Return (x, y) of the center of cell containing provided text 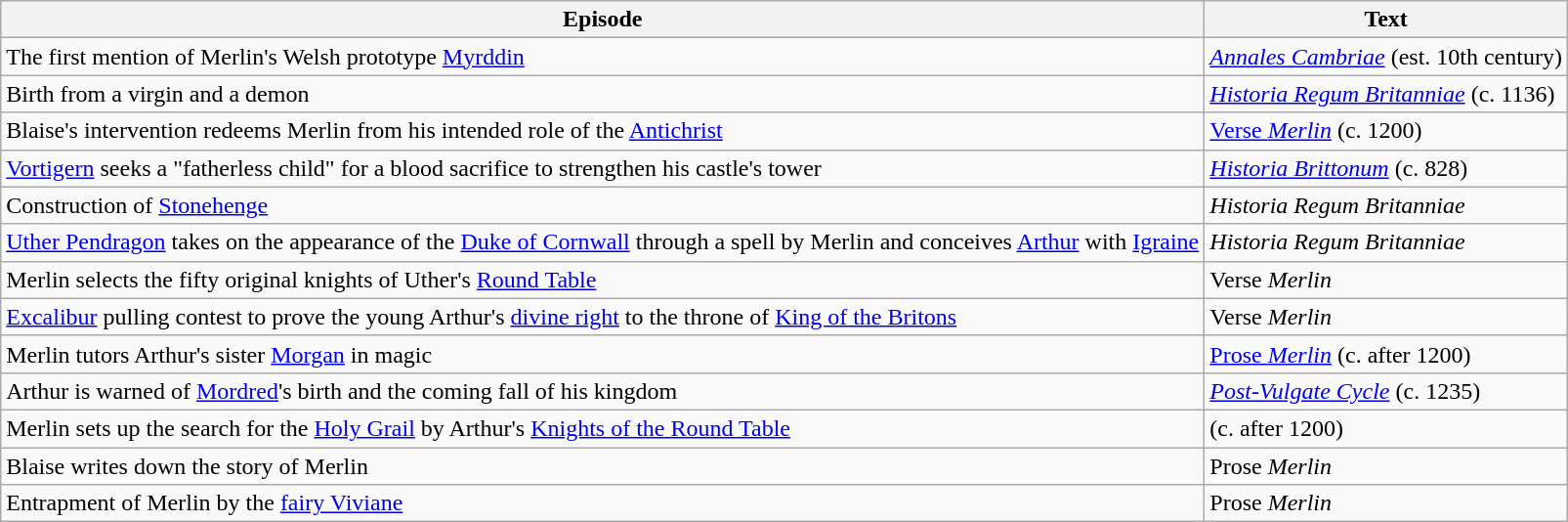
Construction of Stonehenge (603, 205)
Birth from a virgin and a demon (603, 94)
Annales Cambriae (est. 10th century) (1386, 57)
Merlin selects the fifty original knights of Uther's Round Table (603, 280)
Text (1386, 20)
Blaise writes down the story of Merlin (603, 466)
Vortigern seeks a "fatherless child" for a blood sacrifice to strengthen his castle's tower (603, 168)
Verse Merlin (c. 1200) (1386, 131)
Post-Vulgate Cycle (c. 1235) (1386, 391)
(c. after 1200) (1386, 428)
Entrapment of Merlin by the fairy Viviane (603, 503)
Merlin tutors Arthur's sister Morgan in magic (603, 354)
Historia Brittonum (c. 828) (1386, 168)
Uther Pendragon takes on the appearance of the Duke of Cornwall through a spell by Merlin and conceives Arthur with Igraine (603, 242)
Excalibur pulling contest to prove the young Arthur's divine right to the throne of King of the Britons (603, 317)
Arthur is warned of Mordred's birth and the coming fall of his kingdom (603, 391)
Historia Regum Britanniae (c. 1136) (1386, 94)
Episode (603, 20)
Prose Merlin (c. after 1200) (1386, 354)
Blaise's intervention redeems Merlin from his intended role of the Antichrist (603, 131)
Merlin sets up the search for the Holy Grail by Arthur's Knights of the Round Table (603, 428)
The first mention of Merlin's Welsh prototype Myrddin (603, 57)
